Find where the given text appears and provide that cell's center as [x, y] coordinate. 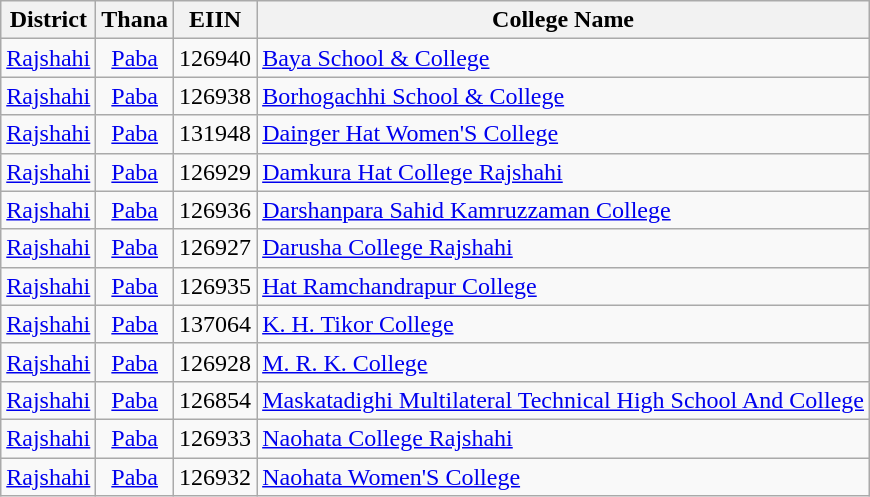
131948 [216, 134]
Darusha College Rajshahi [564, 248]
Damkura Hat College Rajshahi [564, 172]
K. H. Tikor College [564, 324]
Darshanpara Sahid Kamruzzaman College [564, 210]
126928 [216, 362]
Naohata College Rajshahi [564, 438]
Baya School & College [564, 58]
District [48, 20]
126854 [216, 400]
Thana [135, 20]
126938 [216, 96]
126927 [216, 248]
Maskatadighi Multilateral Technical High School And College [564, 400]
137064 [216, 324]
126935 [216, 286]
College Name [564, 20]
Hat Ramchandrapur College [564, 286]
Dainger Hat Women'S College [564, 134]
126933 [216, 438]
EIIN [216, 20]
126929 [216, 172]
126936 [216, 210]
M. R. K. College [564, 362]
Borhogachhi School & College [564, 96]
126940 [216, 58]
Naohata Women'S College [564, 477]
126932 [216, 477]
